Output the (X, Y) coordinate of the center of the cell containing the given text.  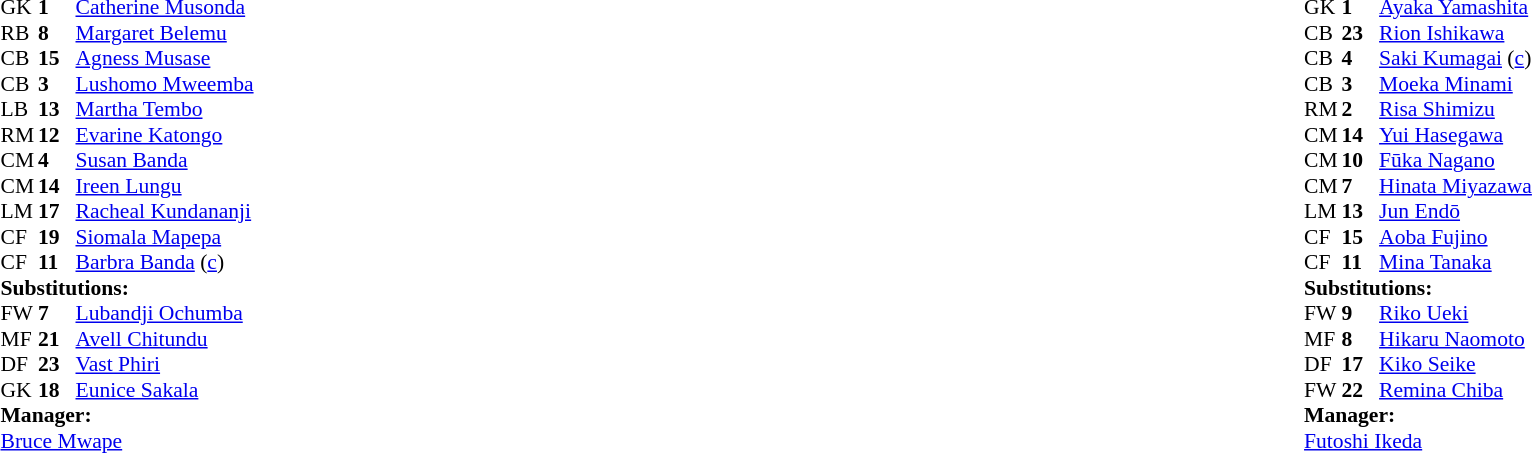
12 (57, 135)
Riko Ueki (1456, 313)
Vast Phiri (165, 365)
Siomala Mapepa (165, 237)
Racheal Kundananji (165, 211)
Rion Ishikawa (1456, 33)
Martha Tembo (165, 109)
18 (57, 390)
Remina Chiba (1456, 390)
Evarine Katongo (165, 135)
21 (57, 339)
Mina Tanaka (1456, 263)
Eunice Sakala (165, 390)
Jun Endō (1456, 211)
Lushomo Mweemba (165, 84)
Hikaru Naomoto (1456, 339)
Ireen Lungu (165, 186)
Margaret Belemu (165, 33)
10 (1361, 161)
2 (1361, 109)
Susan Banda (165, 161)
9 (1361, 313)
LB (19, 109)
Saki Kumagai (c) (1456, 59)
Risa Shimizu (1456, 109)
Avell Chitundu (165, 339)
GK (19, 390)
Barbra Banda (c) (165, 263)
Aoba Fujino (1456, 237)
Yui Hasegawa (1456, 135)
Lubandji Ochumba (165, 313)
Agness Musase (165, 59)
Moeka Minami (1456, 84)
Fūka Nagano (1456, 161)
Kiko Seike (1456, 365)
22 (1361, 390)
Hinata Miyazawa (1456, 186)
19 (57, 237)
RB (19, 33)
